Output the [X, Y] coordinate of the center of the cell containing the given text.  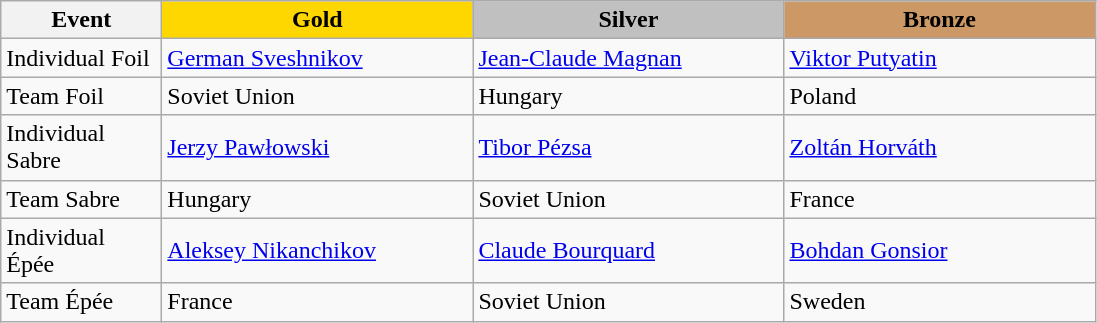
Bohdan Gonsior [940, 250]
Claude Bourquard [628, 250]
Team Épée [82, 302]
Tibor Pézsa [628, 148]
Team Foil [82, 96]
Gold [318, 20]
Team Sabre [82, 199]
Jean-Claude Magnan [628, 58]
Event [82, 20]
Silver [628, 20]
Bronze [940, 20]
Viktor Putyatin [940, 58]
Sweden [940, 302]
German Sveshnikov [318, 58]
Individual Épée [82, 250]
Individual Foil [82, 58]
Individual Sabre [82, 148]
Aleksey Nikanchikov [318, 250]
Zoltán Horváth [940, 148]
Poland [940, 96]
Jerzy Pawłowski [318, 148]
